For the text-containing cell, return its midpoint in (X, Y) coordinate format. 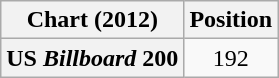
192 (231, 58)
Chart (2012) (92, 20)
Position (231, 20)
US Billboard 200 (92, 58)
